Identify which cell holds the provided text, then report its (X, Y) central coordinate. 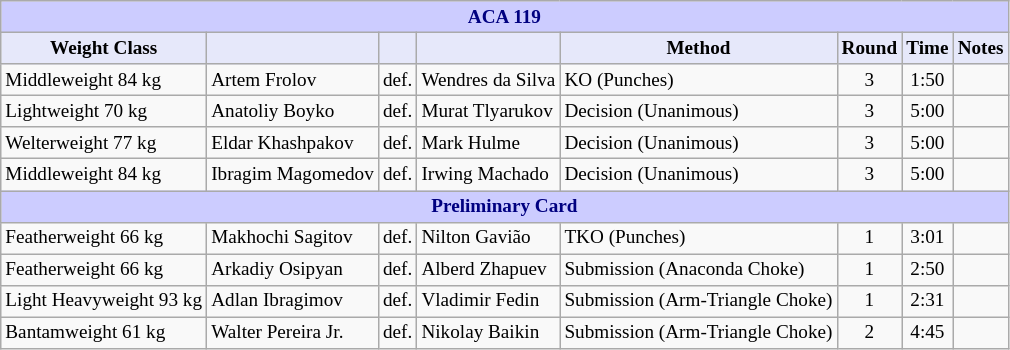
1:50 (928, 80)
Submission (Anaconda Choke) (698, 270)
Method (698, 48)
Nikolay Baikin (488, 333)
TKO (Punches) (698, 238)
Nilton Gavião (488, 238)
4:45 (928, 333)
Murat Tlyarukov (488, 111)
Round (870, 48)
Welterweight 77 kg (104, 143)
Adlan Ibragimov (293, 301)
Alberd Zhapuev (488, 270)
Bantamweight 61 kg (104, 333)
Arkadiy Osipyan (293, 270)
Lightweight 70 kg (104, 111)
Artem Frolov (293, 80)
3:01 (928, 238)
Anatoliy Boyko (293, 111)
2:50 (928, 270)
Weight Class (104, 48)
2 (870, 333)
KO (Punches) (698, 80)
Wendres da Silva (488, 80)
Irwing Machado (488, 175)
Ibragim Magomedov (293, 175)
2:31 (928, 301)
Eldar Khashpakov (293, 143)
Vladimir Fedin (488, 301)
Notes (980, 48)
Preliminary Card (504, 206)
Makhochi Sagitov (293, 238)
Mark Hulme (488, 143)
ACA 119 (504, 17)
Time (928, 48)
Walter Pereira Jr. (293, 333)
Light Heavyweight 93 kg (104, 301)
